Provide the [X, Y] coordinate of the cell's center where the given text is located.  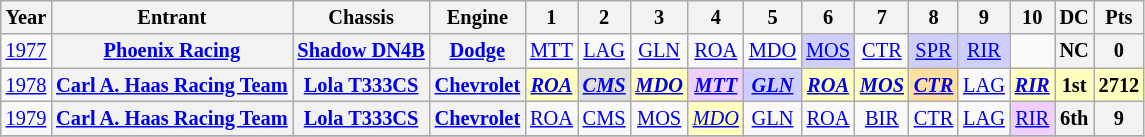
1979 [26, 118]
0 [1119, 51]
SPR [934, 51]
10 [1032, 17]
DC [1074, 17]
2 [604, 17]
Shadow DN4B [362, 51]
6 [828, 17]
1978 [26, 85]
4 [716, 17]
5 [772, 17]
Year [26, 17]
1st [1074, 85]
Chassis [362, 17]
7 [882, 17]
8 [934, 17]
BIR [882, 118]
Engine [478, 17]
1977 [26, 51]
Dodge [478, 51]
Phoenix Racing [172, 51]
Pts [1119, 17]
6th [1074, 118]
3 [658, 17]
Entrant [172, 17]
NC [1074, 51]
2712 [1119, 85]
1 [552, 17]
